Locate the cell with the specified text and output its [X, Y] center coordinate. 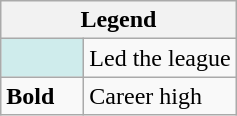
Led the league [160, 58]
Legend [118, 20]
Career high [160, 96]
Bold [42, 96]
